Extract the [X, Y] coordinate from the center of the cell holding the provided text.  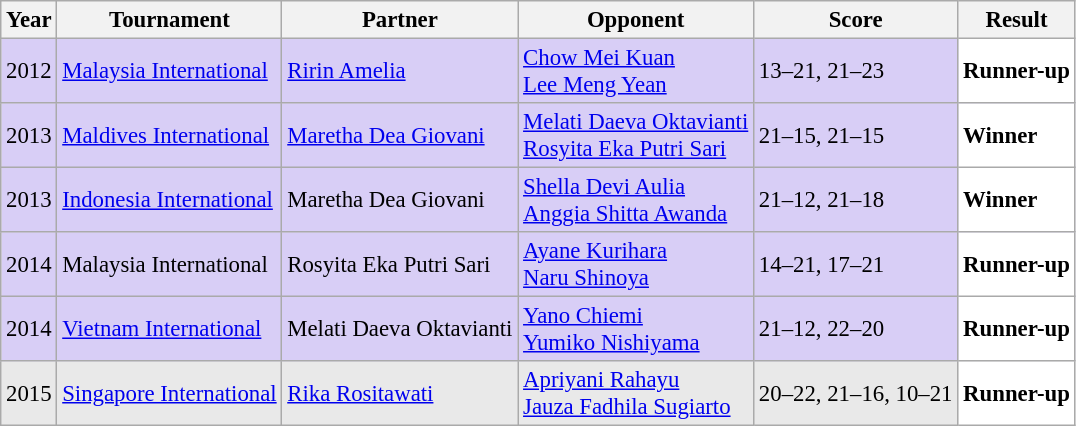
Ririn Amelia [400, 72]
2012 [29, 72]
Melati Daeva Oktavianti [400, 330]
14–21, 17–21 [856, 264]
Tournament [170, 20]
Year [29, 20]
Yano Chiemi Yumiko Nishiyama [636, 330]
Result [1016, 20]
Partner [400, 20]
Indonesia International [170, 200]
21–12, 21–18 [856, 200]
Melati Daeva Oktavianti Rosyita Eka Putri Sari [636, 136]
21–12, 22–20 [856, 330]
Rosyita Eka Putri Sari [400, 264]
Vietnam International [170, 330]
Chow Mei Kuan Lee Meng Yean [636, 72]
Score [856, 20]
21–15, 21–15 [856, 136]
13–21, 21–23 [856, 72]
Maldives International [170, 136]
Shella Devi Aulia Anggia Shitta Awanda [636, 200]
Opponent [636, 20]
Ayane Kurihara Naru Shinoya [636, 264]
